Search for the cell housing the specified text and yield its (x, y) center coordinate. 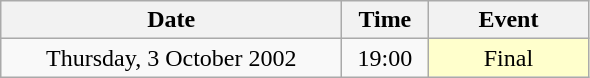
19:00 (385, 58)
Final (508, 58)
Time (385, 20)
Event (508, 20)
Thursday, 3 October 2002 (172, 58)
Date (172, 20)
